Pinpoint the cell where the given text exists, returning its [x, y] midpoint coordinate. 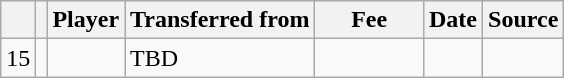
15 [18, 58]
Transferred from [220, 20]
Player [86, 20]
Date [452, 20]
Source [524, 20]
Fee [370, 20]
TBD [220, 58]
